Search for the cell housing the specified text and yield its [x, y] center coordinate. 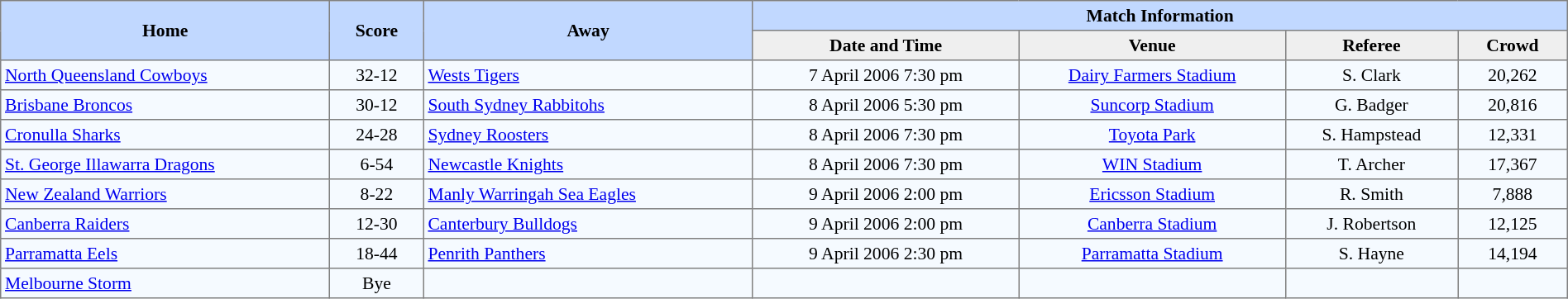
12-30 [377, 224]
G. Badger [1371, 105]
Sydney Roosters [588, 135]
S. Hayne [1371, 254]
Toyota Park [1152, 135]
J. Robertson [1371, 224]
T. Archer [1371, 164]
Newcastle Knights [588, 164]
7 April 2006 7:30 pm [886, 75]
8-22 [377, 194]
Away [588, 31]
Canberra Stadium [1152, 224]
Referee [1371, 45]
17,367 [1513, 164]
Dairy Farmers Stadium [1152, 75]
St. George Illawarra Dragons [165, 164]
18-44 [377, 254]
32-12 [377, 75]
New Zealand Warriors [165, 194]
WIN Stadium [1152, 164]
Score [377, 31]
S. Hampstead [1371, 135]
30-12 [377, 105]
South Sydney Rabbitohs [588, 105]
Cronulla Sharks [165, 135]
Bye [377, 283]
Penrith Panthers [588, 254]
Melbourne Storm [165, 283]
8 April 2006 5:30 pm [886, 105]
Suncorp Stadium [1152, 105]
Wests Tigers [588, 75]
Parramatta Eels [165, 254]
9 April 2006 2:30 pm [886, 254]
North Queensland Cowboys [165, 75]
14,194 [1513, 254]
Brisbane Broncos [165, 105]
7,888 [1513, 194]
12,331 [1513, 135]
24-28 [377, 135]
Canberra Raiders [165, 224]
20,262 [1513, 75]
Manly Warringah Sea Eagles [588, 194]
Ericsson Stadium [1152, 194]
Home [165, 31]
Date and Time [886, 45]
Crowd [1513, 45]
20,816 [1513, 105]
6-54 [377, 164]
Parramatta Stadium [1152, 254]
12,125 [1513, 224]
Canterbury Bulldogs [588, 224]
Venue [1152, 45]
S. Clark [1371, 75]
Match Information [1159, 16]
R. Smith [1371, 194]
